Capture the cell that displays the provided text and extract its (X, Y) central coordinate. 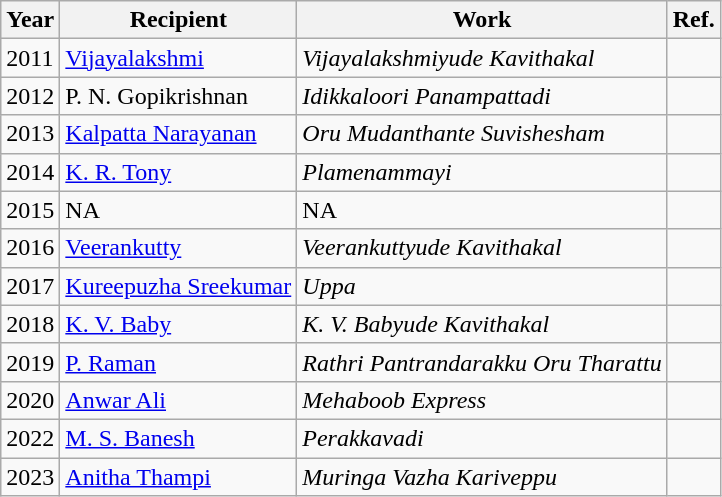
Veerankutty (178, 248)
Vijayalakshmiyude Kavithakal (482, 58)
K. R. Tony (178, 172)
Ref. (694, 20)
2020 (30, 400)
Vijayalakshmi (178, 58)
2022 (30, 438)
2019 (30, 362)
Veerankuttyude Kavithakal (482, 248)
Rathri Pantrandarakku Oru Tharattu (482, 362)
K. V. Baby (178, 324)
P. Raman (178, 362)
Uppa (482, 286)
2013 (30, 134)
Kureepuzha Sreekumar (178, 286)
Idikkaloori Panampattadi (482, 96)
Anitha Thampi (178, 477)
2016 (30, 248)
Recipient (178, 20)
K. V. Babyude Kavithakal (482, 324)
Plamenammayi (482, 172)
2015 (30, 210)
2023 (30, 477)
2017 (30, 286)
M. S. Banesh (178, 438)
Year (30, 20)
2012 (30, 96)
Work (482, 20)
P. N. Gopikrishnan (178, 96)
Mehaboob Express (482, 400)
Anwar Ali (178, 400)
2018 (30, 324)
2014 (30, 172)
Oru Mudanthante Suvishesham (482, 134)
Kalpatta Narayanan (178, 134)
2011 (30, 58)
Perakkavadi (482, 438)
Muringa Vazha Kariveppu (482, 477)
